Return (X, Y) of the center of cell containing provided text 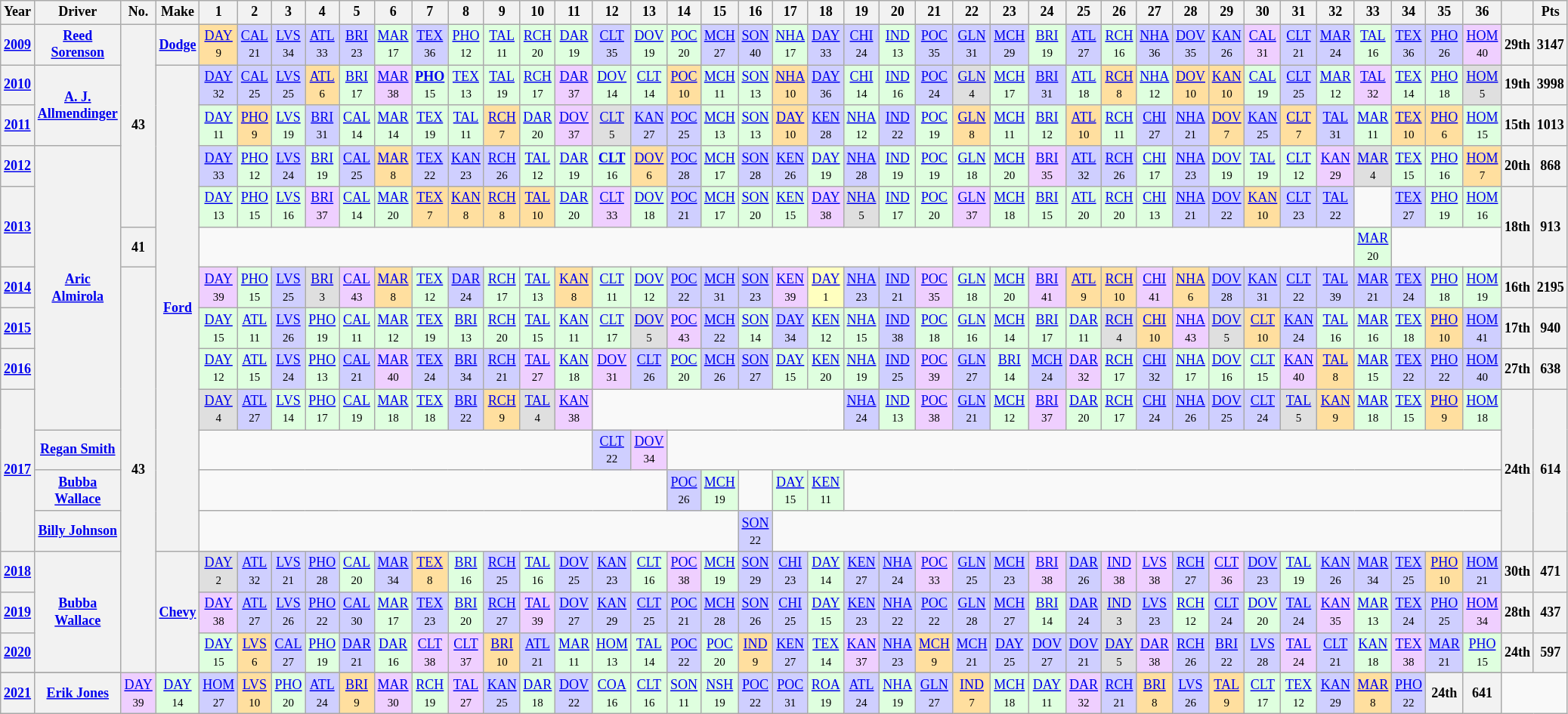
17th (1517, 329)
19 (861, 12)
CLT10 (1263, 329)
COA16 (612, 694)
11 (574, 12)
Reed Sorenson (77, 45)
ATL33 (322, 45)
MAR38 (393, 85)
RCH12 (1191, 612)
IND25 (898, 369)
HOM18 (1483, 410)
DAY9 (219, 45)
PHO6 (1444, 125)
1 (219, 12)
9 (502, 12)
LVS14 (289, 410)
DAY25 (1010, 653)
TEX27 (1409, 207)
CHI13 (1155, 207)
2009 (18, 45)
HOM27 (219, 694)
SON23 (756, 288)
NHA36 (1155, 45)
TAL13 (538, 288)
BRI20 (466, 612)
RCH11 (1119, 125)
437 (1551, 612)
ATL20 (1084, 207)
Billy Johnson (77, 531)
POC39 (935, 369)
4 (322, 12)
2195 (1551, 288)
CAL43 (357, 288)
36 (1483, 12)
SON29 (756, 572)
DAY32 (219, 85)
IND7 (972, 694)
CHI14 (861, 85)
ATL9 (1084, 288)
GLN31 (972, 45)
GLN4 (972, 85)
ATL18 (1084, 85)
5 (357, 12)
2012 (18, 166)
KAN11 (574, 329)
18 (825, 12)
3998 (1551, 85)
PHO20 (289, 694)
Erik Jones (77, 694)
IND21 (898, 288)
41 (138, 247)
DOV21 (1084, 653)
DAY36 (825, 85)
ATL15 (255, 369)
DOV16 (1226, 369)
ATL21 (538, 653)
GLN37 (972, 207)
MCH13 (719, 125)
BRI3 (322, 288)
MCH26 (719, 369)
BRI34 (466, 369)
DAY4 (219, 410)
PHO25 (1444, 612)
HOM19 (1483, 288)
RCH4 (1119, 329)
MAR4 (1373, 166)
CAL30 (357, 612)
Regan Smith (77, 450)
GLN28 (972, 612)
NHA6 (1191, 288)
TAL9 (1226, 694)
RCH16 (1119, 45)
DOV10 (1191, 85)
RCH9 (502, 410)
SON28 (756, 166)
HOM16 (1483, 207)
CLT7 (1299, 125)
KAN40 (1299, 369)
TAL32 (1373, 85)
SON22 (756, 531)
KAN38 (574, 410)
POC24 (935, 85)
GLN25 (972, 572)
MAR14 (393, 125)
3147 (1551, 45)
DAR38 (1155, 653)
ATL11 (255, 329)
7 (430, 12)
DOV6 (649, 166)
12 (612, 12)
471 (1551, 572)
MAR13 (1373, 612)
NHA26 (1191, 410)
BRI16 (466, 572)
14 (685, 12)
DAR16 (393, 653)
DOV12 (649, 288)
28 (1191, 12)
2010 (18, 85)
TEX23 (430, 612)
27 (1155, 12)
Pts (1551, 12)
DAY19 (825, 166)
CAL11 (357, 329)
MCH21 (972, 653)
SON40 (756, 45)
DAY2 (219, 572)
16 (756, 12)
Driver (77, 12)
MCH22 (719, 329)
2021 (18, 694)
DAR21 (357, 653)
DAY1 (825, 288)
20 (898, 12)
DAR26 (1084, 572)
HOM13 (612, 653)
KEN11 (825, 490)
MCH14 (1010, 329)
RCH25 (502, 572)
Make (178, 12)
KEN20 (825, 369)
No. (138, 12)
TAL5 (1299, 410)
KEN26 (790, 166)
Ford (178, 308)
638 (1551, 369)
IND16 (898, 85)
25 (1084, 12)
NHA22 (898, 612)
HOM15 (1483, 125)
CLT11 (612, 288)
BRI23 (357, 45)
TAL8 (1335, 369)
POC10 (685, 85)
RCH10 (1119, 288)
KEN12 (825, 329)
BRI13 (466, 329)
CLT33 (612, 207)
MCH28 (719, 612)
BRI15 (1047, 207)
MCH9 (935, 653)
SON20 (756, 207)
CLT38 (430, 653)
DOV20 (1263, 612)
TAL22 (1335, 207)
ATL6 (322, 85)
GLN16 (972, 329)
KAN24 (1299, 329)
Aric Almirola (77, 288)
CLT12 (1299, 166)
HOM21 (1483, 572)
BRI38 (1047, 572)
KAN35 (1335, 612)
DOV34 (649, 450)
DOV31 (612, 369)
33 (1373, 12)
22 (972, 12)
TEX7 (430, 207)
1013 (1551, 125)
POC25 (685, 125)
DAY5 (1119, 653)
PHO26 (1444, 45)
LVS19 (289, 125)
TAL10 (538, 207)
2017 (18, 470)
BRI41 (1047, 288)
2018 (18, 572)
HOM7 (1483, 166)
MAR24 (1335, 45)
TEX38 (1409, 653)
DOV18 (649, 207)
ATL10 (1084, 125)
NHA15 (861, 329)
DAR18 (538, 694)
34 (1409, 12)
20th (1517, 166)
LVS16 (289, 207)
DOV23 (1263, 572)
CHI27 (1155, 125)
CAL27 (289, 653)
HOM34 (1483, 612)
IND19 (898, 166)
641 (1483, 694)
3 (289, 12)
DAR11 (1084, 329)
Dodge (178, 45)
DOV35 (1191, 45)
HOM41 (1483, 329)
6 (393, 12)
NHA5 (861, 207)
MCH31 (719, 288)
21 (935, 12)
28th (1517, 612)
NHA10 (790, 85)
15 (719, 12)
CLT37 (466, 653)
GLN8 (972, 125)
BRI35 (1047, 166)
2013 (18, 227)
MAR15 (1373, 369)
BRI9 (357, 694)
MCH23 (1010, 572)
POC18 (935, 329)
15th (1517, 125)
KEN39 (790, 288)
A. J. Allmendinger (77, 106)
Year (18, 12)
MAR16 (1373, 329)
DAY13 (219, 207)
CLT14 (649, 85)
POC31 (790, 694)
NHA43 (1191, 329)
POC28 (685, 166)
DOV28 (1226, 288)
DAY12 (219, 369)
KAN37 (861, 653)
MCH29 (1010, 45)
IND22 (898, 125)
10 (538, 12)
TAL4 (538, 410)
HOM5 (1483, 85)
BRI10 (502, 653)
2019 (18, 612)
PHO17 (322, 410)
24 (1047, 12)
KEN28 (825, 125)
LVS10 (255, 694)
TAL12 (538, 166)
RCH7 (502, 125)
CHI32 (1155, 369)
CHI25 (790, 612)
GLN21 (972, 410)
35 (1444, 12)
2 (255, 12)
DOV7 (1226, 125)
8 (466, 12)
17 (790, 12)
TEX10 (1409, 125)
PHO13 (322, 369)
30 (1263, 12)
TEX13 (466, 85)
31 (1299, 12)
2014 (18, 288)
27th (1517, 369)
CLT35 (612, 45)
BRI8 (1155, 694)
SON26 (756, 612)
16th (1517, 288)
KEN15 (790, 207)
DAY34 (790, 329)
CHI23 (790, 572)
30th (1517, 572)
KAN27 (649, 125)
CHI41 (1155, 288)
614 (1551, 470)
POC26 (685, 490)
DOV14 (612, 85)
CLT26 (649, 369)
MCH12 (1010, 410)
19th (1517, 85)
CAL20 (357, 572)
CLT36 (1226, 572)
POC43 (685, 329)
2016 (18, 369)
LVS28 (1263, 653)
TAL14 (649, 653)
KEN23 (861, 612)
2020 (18, 653)
Chevy (178, 612)
CLT15 (1263, 369)
CHI17 (1155, 166)
29 (1226, 12)
LVS21 (289, 572)
940 (1551, 329)
ROA19 (825, 694)
IND3 (1119, 612)
SON27 (756, 369)
NHA28 (861, 166)
IND17 (898, 207)
TAL31 (1335, 125)
SON11 (685, 694)
KAN31 (1263, 288)
RCH19 (430, 694)
NSH19 (719, 694)
26 (1119, 12)
MAR30 (393, 694)
POC33 (935, 572)
2011 (18, 125)
CHI10 (1155, 329)
2015 (18, 329)
SON14 (756, 329)
868 (1551, 166)
29th (1517, 45)
TEX25 (1409, 572)
DAY10 (790, 125)
MAR40 (393, 369)
CLT5 (612, 125)
LVS34 (289, 45)
KAN9 (1335, 410)
LVS23 (1155, 612)
IND9 (756, 653)
32 (1335, 12)
13 (649, 12)
LVS6 (255, 653)
597 (1551, 653)
LVS38 (1155, 572)
23 (1010, 12)
DOV37 (574, 125)
MCH24 (1047, 369)
BRI12 (1047, 125)
PHO28 (322, 572)
TAL15 (538, 329)
18th (1517, 227)
TEX8 (430, 572)
913 (1551, 227)
CAL31 (1263, 45)
DAR37 (574, 85)
CLT23 (1299, 207)
PHO16 (1444, 166)
